Detect which cell encompasses the target text, then output its (X, Y) center coordinate. 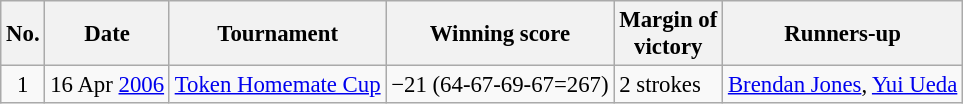
Brendan Jones, Yui Ueda (843, 85)
−21 (64-67-69-67=267) (500, 85)
1 (23, 85)
Winning score (500, 34)
Tournament (278, 34)
No. (23, 34)
Token Homemate Cup (278, 85)
16 Apr 2006 (107, 85)
Runners-up (843, 34)
Margin ofvictory (668, 34)
2 strokes (668, 85)
Date (107, 34)
